Determine the [X, Y] coordinate at the center of the cell enclosing the given text.  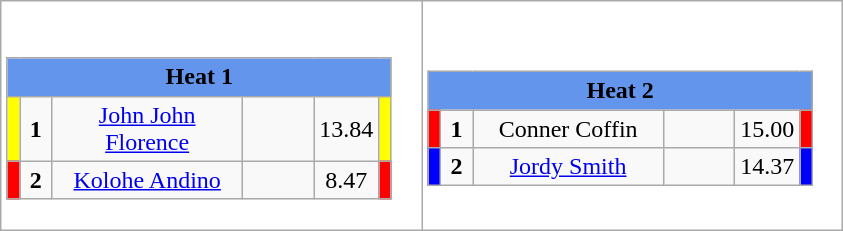
Conner Coffin [568, 129]
8.47 [346, 180]
John John Florence [148, 128]
15.00 [768, 129]
14.37 [768, 167]
Kolohe Andino [148, 180]
13.84 [346, 128]
Heat 2 1 Conner Coffin 15.00 2 Jordy Smith 14.37 [632, 116]
Jordy Smith [568, 167]
Heat 1 1 John John Florence 13.84 2 Kolohe Andino 8.47 [212, 116]
Heat 2 [620, 91]
Heat 1 [199, 77]
